Identify which cell holds the provided text, then report its (X, Y) central coordinate. 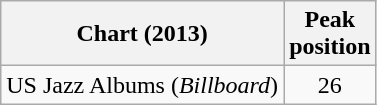
26 (330, 85)
Peakposition (330, 34)
Chart (2013) (142, 34)
US Jazz Albums (Billboard) (142, 85)
